Extract the (X, Y) coordinate from the center of the cell holding the provided text.  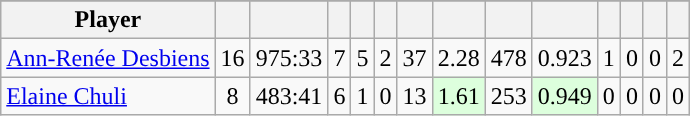
Player (108, 20)
8 (232, 96)
2.28 (458, 58)
0.949 (564, 96)
7 (340, 58)
Elaine Chuli (108, 96)
975:33 (289, 58)
Ann-Renée Desbiens (108, 58)
16 (232, 58)
253 (508, 96)
37 (414, 58)
478 (508, 58)
6 (340, 96)
0.923 (564, 58)
1.61 (458, 96)
483:41 (289, 96)
13 (414, 96)
5 (362, 58)
